Detect which cell encompasses the target text, then output its (X, Y) center coordinate. 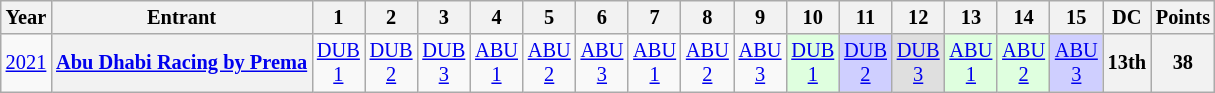
12 (918, 17)
15 (1076, 17)
DC (1127, 17)
4 (496, 17)
13 (972, 17)
1 (338, 17)
38 (1183, 63)
7 (654, 17)
13th (1127, 63)
10 (812, 17)
5 (550, 17)
Entrant (182, 17)
Year (26, 17)
9 (760, 17)
Points (1183, 17)
11 (866, 17)
14 (1024, 17)
Abu Dhabi Racing by Prema (182, 63)
6 (602, 17)
2021 (26, 63)
8 (708, 17)
2 (392, 17)
3 (444, 17)
